From the cell containing the given text, extract its center point as (X, Y) coordinate. 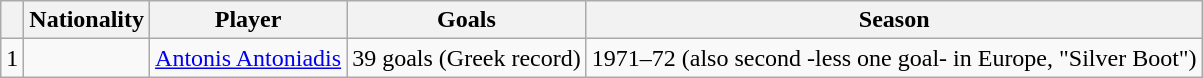
1 (12, 58)
39 goals (Greek record) (467, 58)
Antonis Antoniadis (248, 58)
Goals (467, 20)
1971–72 (also second -less one goal- in Europe, "Silver Boot") (894, 58)
Season (894, 20)
Player (248, 20)
Nationality (87, 20)
